Locate the cell with the specified text and output its [X, Y] center coordinate. 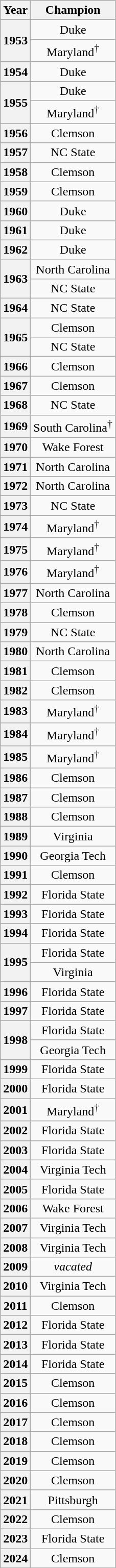
2012 [15, 1325]
1970 [15, 447]
1955 [15, 102]
1996 [15, 991]
1978 [15, 613]
South Carolina† [73, 427]
1999 [15, 1069]
1962 [15, 250]
2003 [15, 1150]
Year [15, 10]
1964 [15, 308]
2004 [15, 1169]
2020 [15, 1480]
1961 [15, 230]
1959 [15, 191]
2005 [15, 1189]
2011 [15, 1306]
1983 [15, 711]
2015 [15, 1383]
1968 [15, 405]
1957 [15, 153]
2024 [15, 1558]
2017 [15, 1422]
1982 [15, 690]
1953 [15, 41]
1991 [15, 875]
1972 [15, 486]
2000 [15, 1089]
1956 [15, 133]
1990 [15, 856]
1973 [15, 506]
1976 [15, 573]
2018 [15, 1441]
1965 [15, 337]
1979 [15, 632]
1998 [15, 1040]
1977 [15, 593]
vacated [73, 1267]
1987 [15, 798]
1960 [15, 211]
2008 [15, 1248]
2007 [15, 1228]
1995 [15, 962]
1967 [15, 386]
1985 [15, 757]
1981 [15, 671]
2013 [15, 1345]
1993 [15, 914]
1988 [15, 817]
Pittsburgh [73, 1500]
1997 [15, 1011]
1974 [15, 527]
2006 [15, 1208]
1984 [15, 734]
1963 [15, 279]
2023 [15, 1538]
2021 [15, 1500]
1986 [15, 778]
1980 [15, 652]
1958 [15, 172]
1971 [15, 467]
2002 [15, 1131]
1992 [15, 894]
1975 [15, 549]
1966 [15, 366]
1954 [15, 71]
2019 [15, 1461]
2001 [15, 1110]
Champion [73, 10]
2014 [15, 1364]
1994 [15, 933]
2010 [15, 1286]
2016 [15, 1403]
2022 [15, 1519]
2009 [15, 1267]
1989 [15, 836]
1969 [15, 427]
